Identify which cell holds the provided text, then report its [x, y] central coordinate. 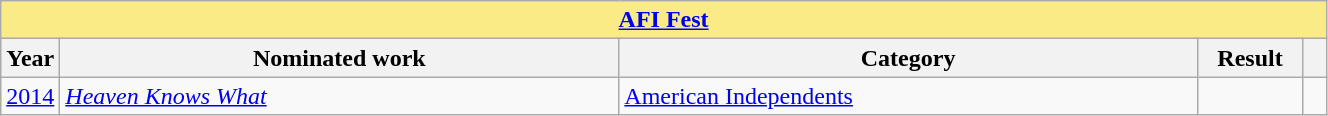
Nominated work [340, 58]
AFI Fest [664, 20]
Year [30, 58]
American Independents [908, 96]
Heaven Knows What [340, 96]
Result [1250, 58]
Category [908, 58]
2014 [30, 96]
